Detect which cell encompasses the target text, then output its [x, y] center coordinate. 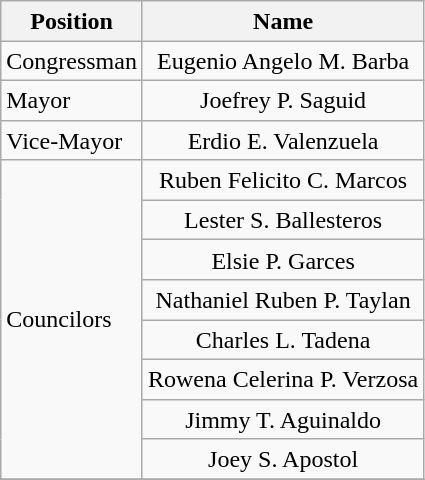
Councilors [72, 320]
Congressman [72, 61]
Charles L. Tadena [282, 340]
Position [72, 21]
Eugenio Angelo M. Barba [282, 61]
Joey S. Apostol [282, 459]
Erdio E. Valenzuela [282, 140]
Name [282, 21]
Vice-Mayor [72, 140]
Jimmy T. Aguinaldo [282, 419]
Ruben Felicito C. Marcos [282, 180]
Nathaniel Ruben P. Taylan [282, 300]
Mayor [72, 100]
Elsie P. Garces [282, 260]
Rowena Celerina P. Verzosa [282, 379]
Lester S. Ballesteros [282, 220]
Joefrey P. Saguid [282, 100]
